From the cell containing the given text, extract its center point as (x, y) coordinate. 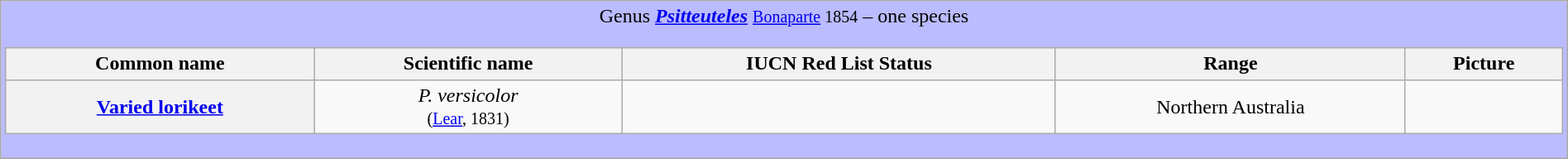
P. versicolor (Lear, 1831) (468, 106)
Scientific name (468, 64)
Common name (160, 64)
Range (1231, 64)
IUCN Red List Status (839, 64)
Picture (1484, 64)
Varied lorikeet (160, 106)
Northern Australia (1231, 106)
